Find where the given text appears and provide that cell's center as (x, y) coordinate. 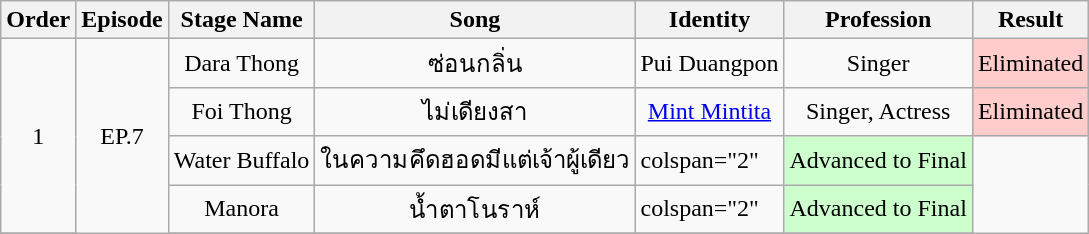
ซ่อนกลิ่น (475, 64)
Mint Mintita (710, 112)
Water Buffalo (242, 160)
Dara Thong (242, 64)
Episode (122, 20)
Order (38, 20)
Identity (710, 20)
Pui Duangpon (710, 64)
Result (1030, 20)
ในความคึดฮอดมีแต่เจ้าผู้เดียว (475, 160)
Song (475, 20)
Singer, Actress (878, 112)
Profession (878, 20)
1 (38, 136)
Manora (242, 208)
Foi Thong (242, 112)
EP.7 (122, 136)
น้ำตาโนราห์ (475, 208)
Singer (878, 64)
ไม่เดียงสา (475, 112)
Stage Name (242, 20)
